Pinpoint the cell where the given text exists, returning its [x, y] midpoint coordinate. 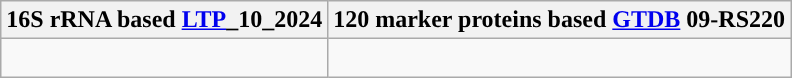
120 marker proteins based GTDB 09-RS220 [560, 20]
16S rRNA based LTP_10_2024 [164, 20]
